Provide the [X, Y] coordinate of the cell's center where the given text is located.  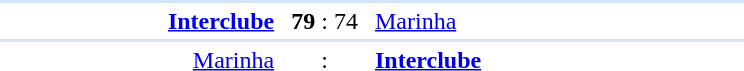
79 : 74 [325, 21]
Interclube [138, 21]
Marinha [512, 21]
